Pinpoint the cell where the given text exists, returning its (X, Y) midpoint coordinate. 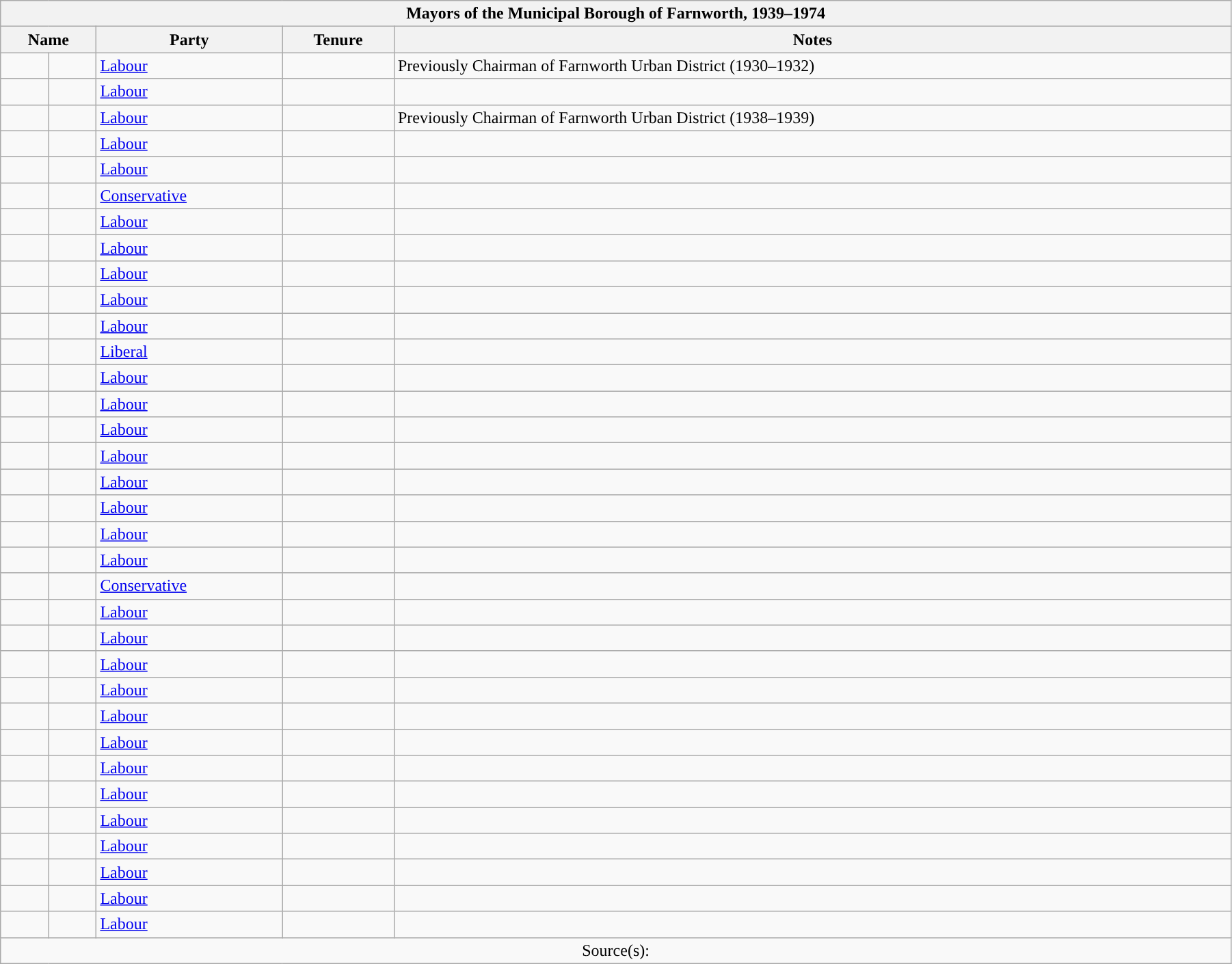
Tenure (338, 40)
Party (189, 40)
Name (49, 40)
Notes (812, 40)
Previously Chairman of Farnworth Urban District (1930–1932) (812, 66)
Source(s): (616, 950)
Liberal (189, 352)
Previously Chairman of Farnworth Urban District (1938–1939) (812, 118)
Mayors of the Municipal Borough of Farnworth, 1939–1974 (616, 14)
